Find where the given text appears and provide that cell's center as [X, Y] coordinate. 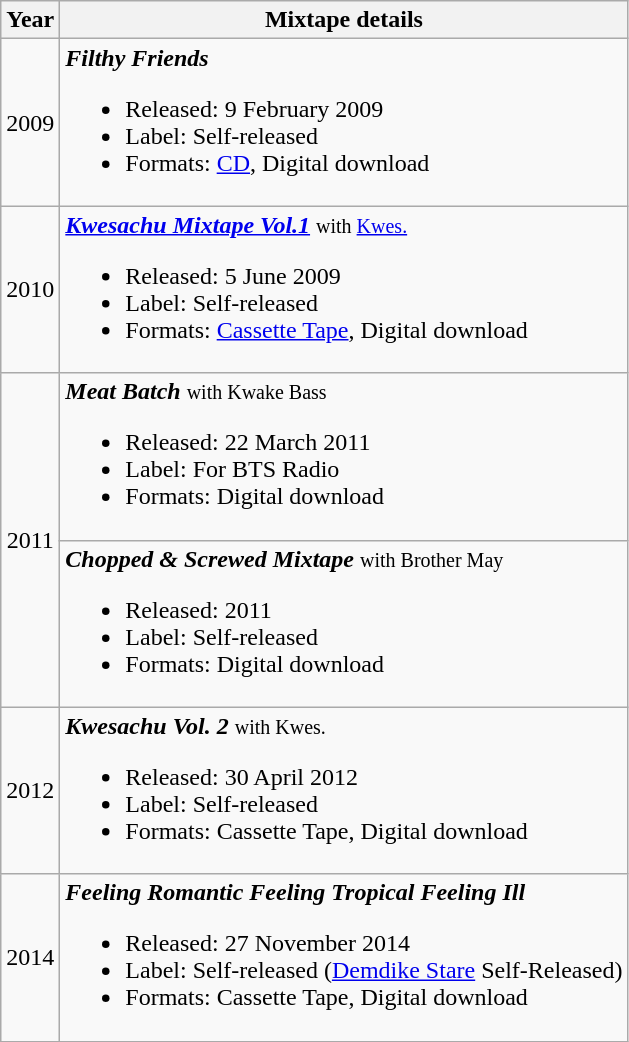
2012 [30, 790]
Kwesachu Vol. 2 with Kwes.Released: 30 April 2012Label: Self-releasedFormats: Cassette Tape, Digital download [344, 790]
Year [30, 20]
2011 [30, 540]
2010 [30, 290]
2014 [30, 958]
Meat Batch with Kwake BassReleased: 22 March 2011Label: For BTS RadioFormats: Digital download [344, 456]
Kwesachu Mixtape Vol.1 with Kwes.Released: 5 June 2009Label: Self-releasedFormats: Cassette Tape, Digital download [344, 290]
Chopped & Screwed Mixtape with Brother MayReleased: 2011Label: Self-releasedFormats: Digital download [344, 624]
Mixtape details [344, 20]
2009 [30, 122]
Filthy FriendsReleased: 9 February 2009Label: Self-releasedFormats: CD, Digital download [344, 122]
